Locate the cell with the specified text and output its [x, y] center coordinate. 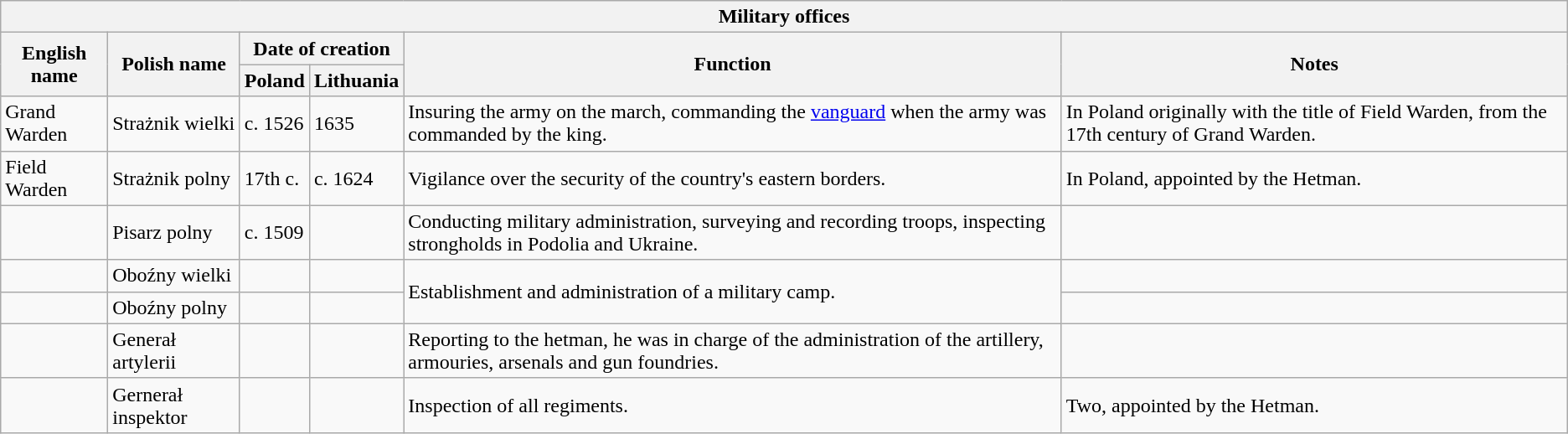
Oboźny wielki [174, 276]
Inspection of all regiments. [732, 406]
Grand Warden [54, 124]
17th c. [275, 178]
Vigilance over the security of the country's eastern borders. [732, 178]
Function [732, 65]
c. 1526 [275, 124]
Polish name [174, 65]
Establishment and administration of a military camp. [732, 292]
English name [54, 65]
Two, appointed by the Hetman. [1314, 406]
c. 1624 [356, 178]
1635 [356, 124]
Gernerał inspektor [174, 406]
Generał artylerii [174, 350]
Oboźny polny [174, 307]
c. 1509 [275, 233]
In Poland originally with the title of Field Warden, from the 17th century of Grand Warden. [1314, 124]
Poland [275, 80]
Notes [1314, 65]
Lithuania [356, 80]
Field Warden [54, 178]
Reporting to the hetman, he was in charge of the administration of the artillery, armouries, arsenals and gun foundries. [732, 350]
In Poland, appointed by the Hetman. [1314, 178]
Military offices [784, 17]
Pisarz polny [174, 233]
Strażnik polny [174, 178]
Strażnik wielki [174, 124]
Insuring the army on the march, commanding the vanguard when the army was commanded by the king. [732, 124]
Date of creation [322, 49]
Conducting military administration, surveying and recording troops, inspecting strongholds in Podolia and Ukraine. [732, 233]
